Output the [X, Y] coordinate of the center of the cell containing the given text.  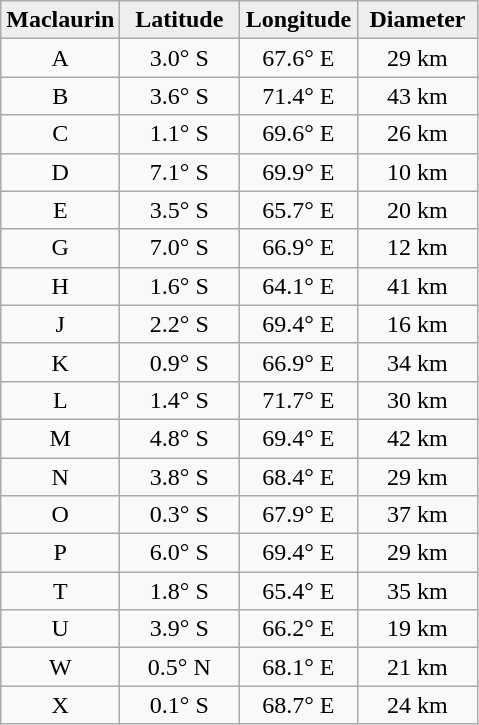
3.0° S [180, 58]
69.9° E [298, 172]
34 km [418, 362]
U [60, 629]
M [60, 438]
20 km [418, 210]
71.4° E [298, 96]
L [60, 400]
0.3° S [180, 515]
E [60, 210]
41 km [418, 286]
2.2° S [180, 324]
Longitude [298, 20]
Diameter [418, 20]
W [60, 667]
43 km [418, 96]
3.9° S [180, 629]
21 km [418, 667]
Maclaurin [60, 20]
7.1° S [180, 172]
0.5° N [180, 667]
3.6° S [180, 96]
3.5° S [180, 210]
3.8° S [180, 477]
0.9° S [180, 362]
T [60, 591]
68.4° E [298, 477]
1.8° S [180, 591]
65.4° E [298, 591]
A [60, 58]
16 km [418, 324]
10 km [418, 172]
19 km [418, 629]
37 km [418, 515]
69.6° E [298, 134]
1.4° S [180, 400]
26 km [418, 134]
68.7° E [298, 705]
Latitude [180, 20]
D [60, 172]
66.2° E [298, 629]
X [60, 705]
64.1° E [298, 286]
G [60, 248]
P [60, 553]
1.1° S [180, 134]
7.0° S [180, 248]
24 km [418, 705]
68.1° E [298, 667]
42 km [418, 438]
C [60, 134]
N [60, 477]
O [60, 515]
12 km [418, 248]
0.1° S [180, 705]
6.0° S [180, 553]
1.6° S [180, 286]
H [60, 286]
71.7° E [298, 400]
67.6° E [298, 58]
K [60, 362]
B [60, 96]
35 km [418, 591]
4.8° S [180, 438]
30 km [418, 400]
65.7° E [298, 210]
J [60, 324]
67.9° E [298, 515]
